Determine the (x, y) coordinate at the center of the cell enclosing the given text.  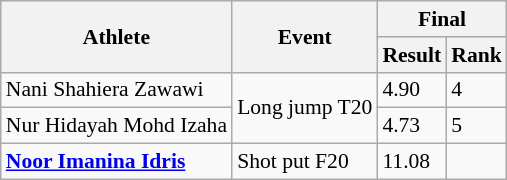
Athlete (116, 36)
4.90 (412, 90)
Nani Shahiera Zawawi (116, 90)
Noor Imanina Idris (116, 162)
11.08 (412, 162)
Final (442, 19)
Nur Hidayah Mohd Izaha (116, 126)
Event (304, 36)
Result (412, 55)
Shot put F20 (304, 162)
Rank (476, 55)
4.73 (412, 126)
5 (476, 126)
4 (476, 90)
Long jump T20 (304, 108)
